Identify which cell holds the provided text, then report its (x, y) central coordinate. 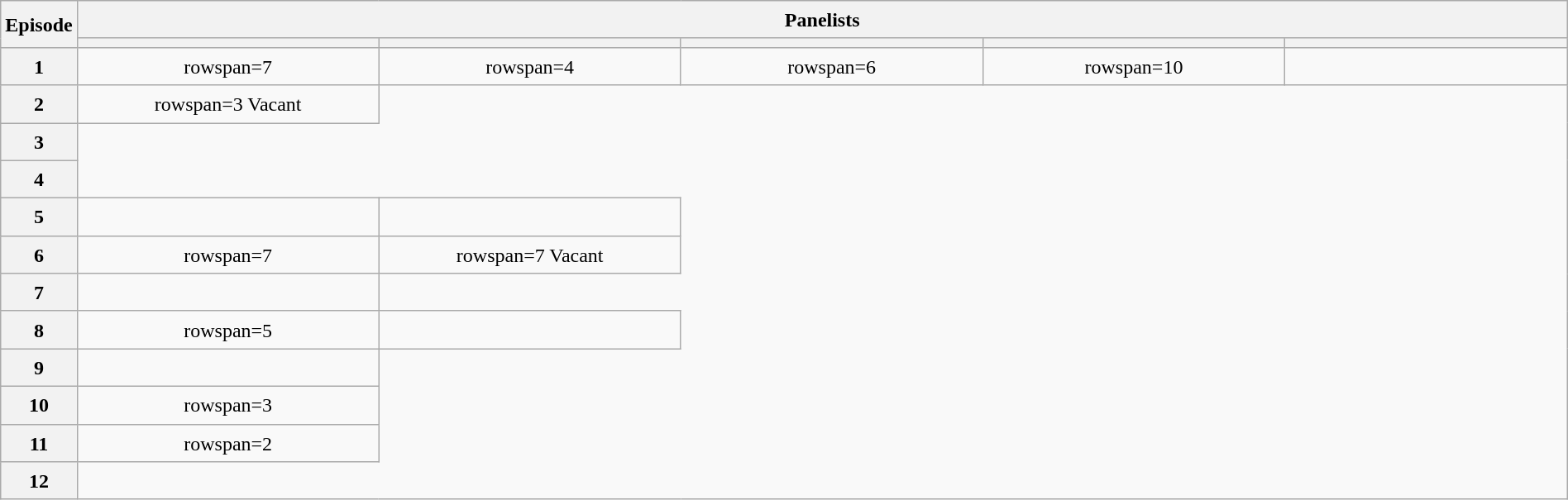
3 (39, 141)
rowspan=5 (228, 330)
rowspan=7 Vacant (529, 255)
7 (39, 293)
rowspan=4 (529, 66)
12 (39, 481)
10 (39, 405)
Episode (39, 25)
11 (39, 443)
1 (39, 66)
9 (39, 368)
Panelists (822, 20)
rowspan=10 (1134, 66)
rowspan=3 (228, 405)
rowspan=3 Vacant (228, 104)
rowspan=2 (228, 443)
5 (39, 217)
rowspan=6 (832, 66)
8 (39, 330)
4 (39, 179)
2 (39, 104)
6 (39, 255)
